Output the [x, y] coordinate of the center of the cell containing the given text.  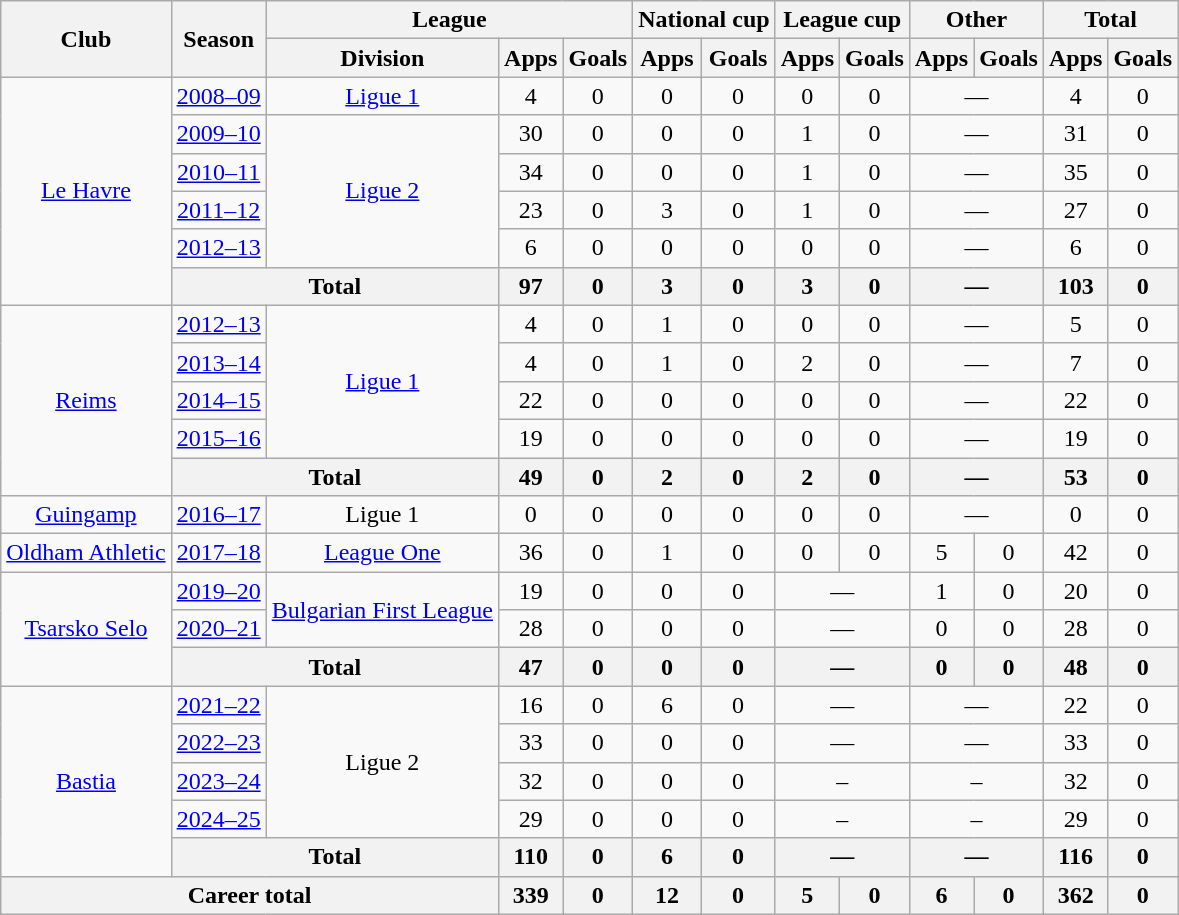
97 [531, 286]
16 [531, 705]
2013–14 [218, 362]
20 [1075, 591]
2011–12 [218, 210]
Bastia [86, 781]
2009–10 [218, 134]
Season [218, 39]
30 [531, 134]
34 [531, 172]
League cup [842, 20]
12 [667, 895]
2015–16 [218, 438]
49 [531, 477]
42 [1075, 553]
47 [531, 667]
Other [976, 20]
Le Havre [86, 191]
23 [531, 210]
Club [86, 39]
2022–23 [218, 743]
Bulgarian First League [382, 610]
339 [531, 895]
116 [1075, 857]
2010–11 [218, 172]
National cup [704, 20]
2008–09 [218, 96]
2020–21 [218, 629]
2021–22 [218, 705]
League [450, 20]
103 [1075, 286]
2017–18 [218, 553]
53 [1075, 477]
2023–24 [218, 781]
2014–15 [218, 400]
31 [1075, 134]
Tsarsko Selo [86, 629]
Division [382, 58]
Career total [250, 895]
2019–20 [218, 591]
2016–17 [218, 515]
27 [1075, 210]
League One [382, 553]
7 [1075, 362]
48 [1075, 667]
Oldham Athletic [86, 553]
36 [531, 553]
Guingamp [86, 515]
Reims [86, 400]
362 [1075, 895]
35 [1075, 172]
2024–25 [218, 819]
110 [531, 857]
